Find where the given text appears and provide that cell's center as (X, Y) coordinate. 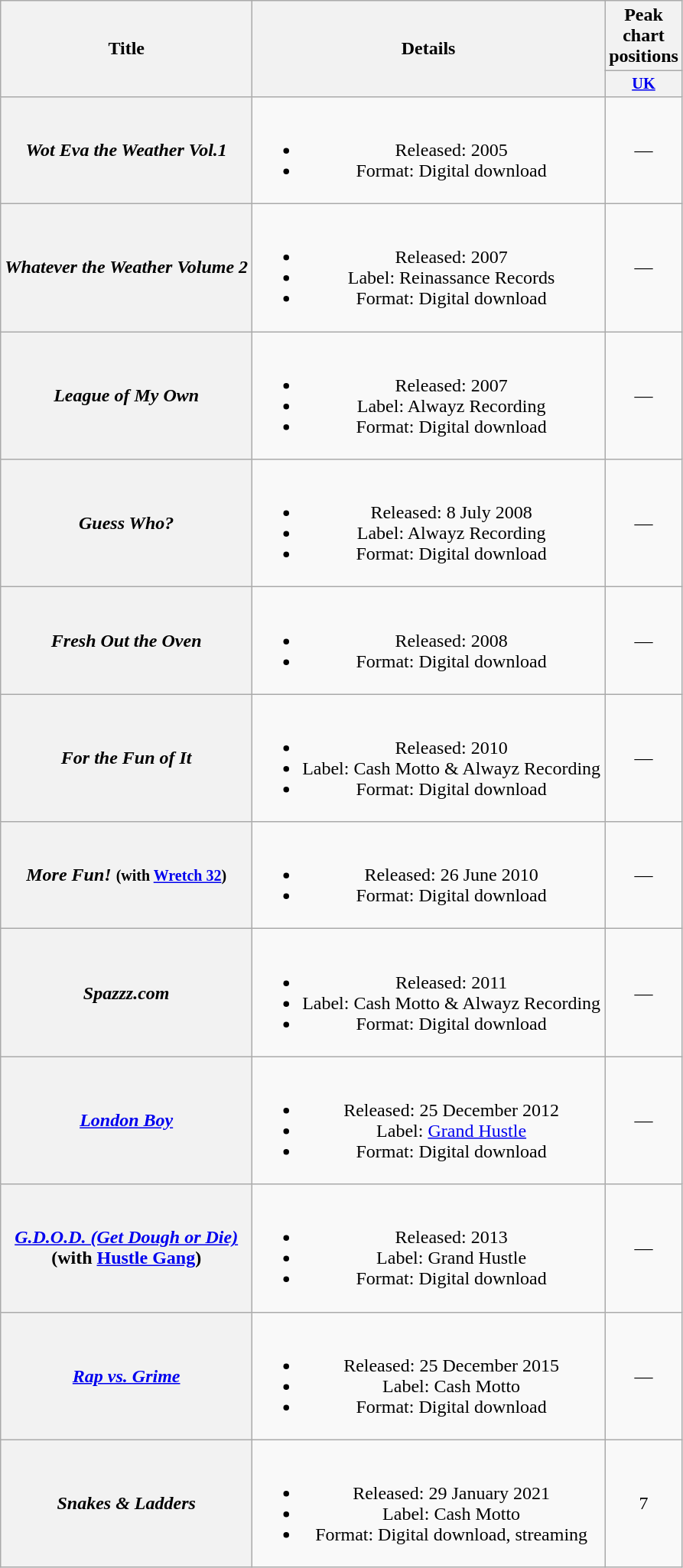
G.D.O.D. (Get Dough or Die)(with Hustle Gang) (127, 1248)
7 (644, 1503)
Released: 2010Label: Cash Motto & Alwayz RecordingFormat: Digital download (428, 758)
Title (127, 49)
Released: 2005Format: Digital download (428, 150)
Released: 2007Label: Reinassance RecordsFormat: Digital download (428, 268)
Released: 26 June 2010Format: Digital download (428, 875)
Released: 25 December 2012Label: Grand HustleFormat: Digital download (428, 1121)
Released: 29 January 2021Label: Cash MottoFormat: Digital download, streaming (428, 1503)
Released: 2013Label: Grand HustleFormat: Digital download (428, 1248)
Snakes & Ladders (127, 1503)
Fresh Out the Oven (127, 641)
UK (644, 84)
Rap vs. Grime (127, 1376)
Released: 8 July 2008Label: Alwayz RecordingFormat: Digital download (428, 523)
Whatever the Weather Volume 2 (127, 268)
Details (428, 49)
London Boy (127, 1121)
Wot Eva the Weather Vol.1 (127, 150)
League of My Own (127, 396)
Peak chart positions (644, 36)
More Fun! (with Wretch 32) (127, 875)
Spazzz.com (127, 992)
Guess Who? (127, 523)
Released: 2007Label: Alwayz RecordingFormat: Digital download (428, 396)
Released: 2011Label: Cash Motto & Alwayz RecordingFormat: Digital download (428, 992)
Released: 25 December 2015Label: Cash MottoFormat: Digital download (428, 1376)
Released: 2008Format: Digital download (428, 641)
For the Fun of It (127, 758)
